Extract the (X, Y) coordinate from the center of the cell holding the provided text.  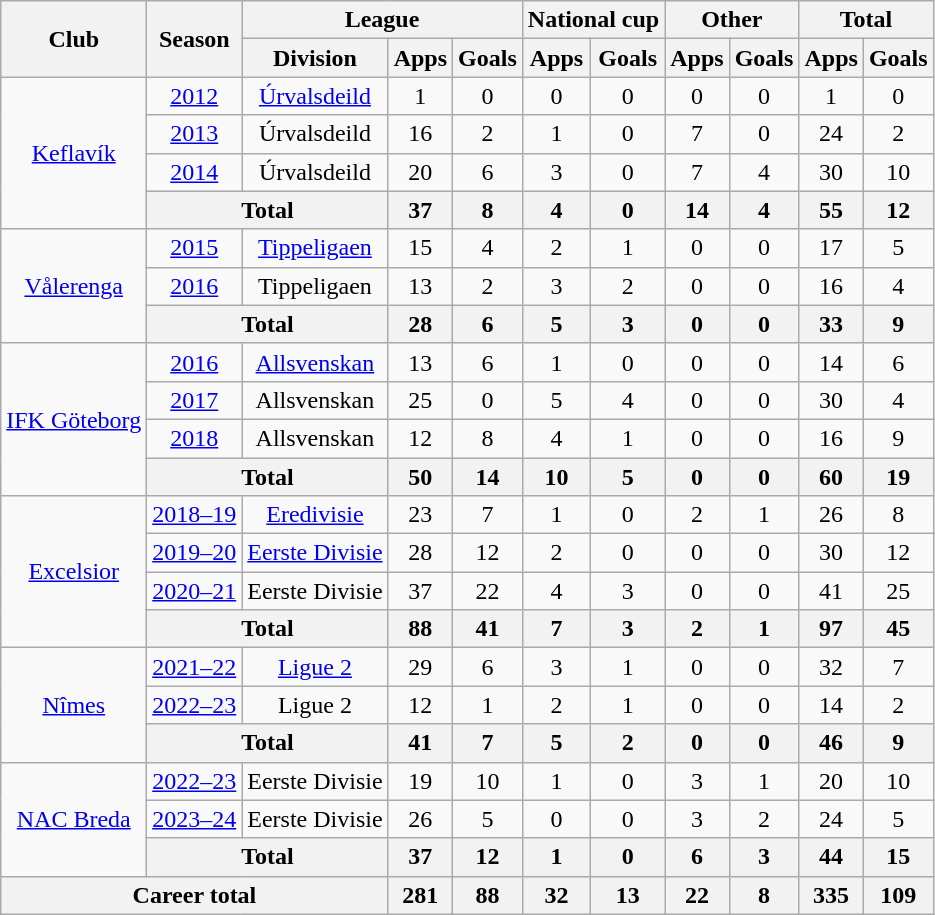
29 (420, 667)
IFK Göteborg (74, 419)
2018 (194, 438)
44 (831, 857)
2017 (194, 400)
335 (831, 895)
2013 (194, 134)
50 (420, 477)
281 (420, 895)
Keflavík (74, 153)
23 (420, 515)
33 (831, 324)
2015 (194, 248)
2020–21 (194, 591)
2012 (194, 96)
2018–19 (194, 515)
2021–22 (194, 667)
Division (315, 58)
60 (831, 477)
2023–24 (194, 819)
Season (194, 39)
46 (831, 743)
Other (732, 20)
Club (74, 39)
National cup (593, 20)
NAC Breda (74, 819)
Career total (194, 895)
17 (831, 248)
League (382, 20)
Nîmes (74, 705)
Eredivisie (315, 515)
45 (898, 629)
Vålerenga (74, 286)
55 (831, 210)
2014 (194, 172)
109 (898, 895)
2019–20 (194, 553)
97 (831, 629)
Excelsior (74, 572)
